Extract the (X, Y) coordinate from the center of the cell holding the provided text.  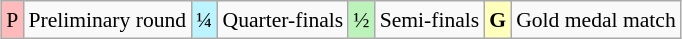
½ (361, 20)
¼ (204, 20)
Gold medal match (596, 20)
G (498, 20)
P (12, 20)
Preliminary round (107, 20)
Semi-finals (430, 20)
Quarter-finals (284, 20)
